Provide the (x, y) coordinate of the cell's center where the given text is located.  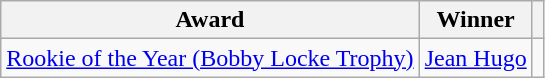
Winner (476, 20)
Rookie of the Year (Bobby Locke Trophy) (210, 58)
Jean Hugo (476, 58)
Award (210, 20)
